From the cell containing the given text, extract its center point as [X, Y] coordinate. 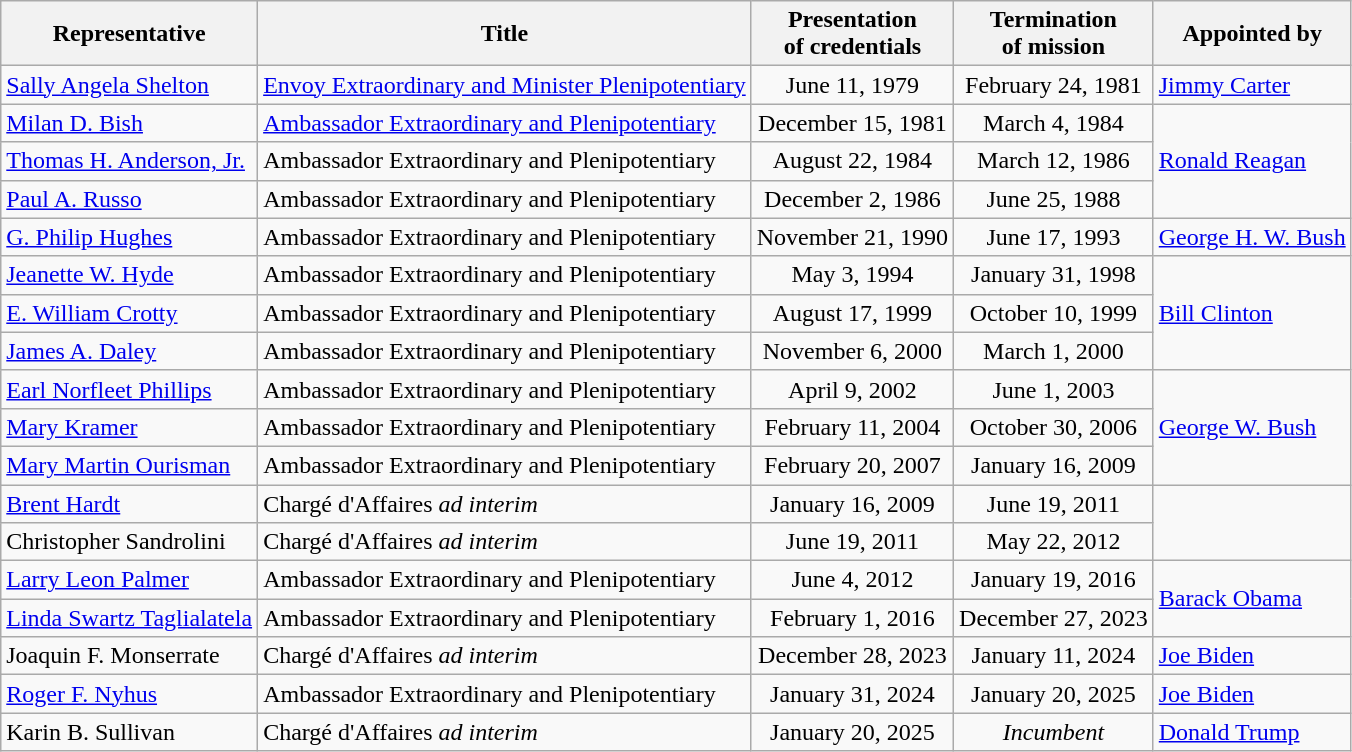
George H. W. Bush [1252, 237]
E. William Crotty [130, 313]
December 2, 1986 [852, 199]
November 21, 1990 [852, 237]
February 24, 1981 [1054, 85]
Appointed by [1252, 34]
Mary Kramer [130, 427]
Mary Martin Ourisman [130, 465]
Title [505, 34]
G. Philip Hughes [130, 237]
March 4, 1984 [1054, 123]
March 1, 2000 [1054, 351]
May 3, 1994 [852, 275]
Linda Swartz Taglialatela [130, 618]
George W. Bush [1252, 427]
Jeanette W. Hyde [130, 275]
February 1, 2016 [852, 618]
Sally Angela Shelton [130, 85]
June 4, 2012 [852, 580]
May 22, 2012 [1054, 542]
Envoy Extraordinary and Minister Plenipotentiary [505, 85]
Ronald Reagan [1252, 161]
Barack Obama [1252, 599]
August 22, 1984 [852, 161]
February 11, 2004 [852, 427]
January 31, 2024 [852, 694]
June 11, 1979 [852, 85]
James A. Daley [130, 351]
October 10, 1999 [1054, 313]
Incumbent [1054, 732]
January 11, 2024 [1054, 656]
December 28, 2023 [852, 656]
February 20, 2007 [852, 465]
Karin B. Sullivan [130, 732]
March 12, 1986 [1054, 161]
Bill Clinton [1252, 313]
December 15, 1981 [852, 123]
Earl Norfleet Phillips [130, 389]
October 30, 2006 [1054, 427]
Terminationof mission [1054, 34]
Jimmy Carter [1252, 85]
Joaquin F. Monserrate [130, 656]
November 6, 2000 [852, 351]
December 27, 2023 [1054, 618]
January 31, 1998 [1054, 275]
January 19, 2016 [1054, 580]
June 17, 1993 [1054, 237]
Representative [130, 34]
Brent Hardt [130, 503]
June 1, 2003 [1054, 389]
Donald Trump [1252, 732]
Roger F. Nyhus [130, 694]
April 9, 2002 [852, 389]
August 17, 1999 [852, 313]
Presentationof credentials [852, 34]
Milan D. Bish [130, 123]
Larry Leon Palmer [130, 580]
Thomas H. Anderson, Jr. [130, 161]
June 25, 1988 [1054, 199]
Paul A. Russo [130, 199]
Christopher Sandrolini [130, 542]
